Provide the [X, Y] coordinate of the cell's center where the given text is located.  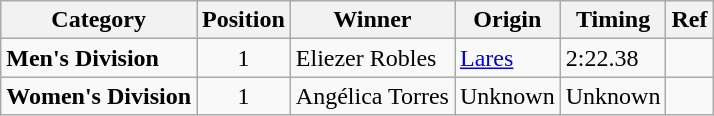
Position [244, 20]
Timing [613, 20]
Angélica Torres [372, 96]
Men's Division [99, 58]
Winner [372, 20]
Eliezer Robles [372, 58]
2:22.38 [613, 58]
Lares [507, 58]
Origin [507, 20]
Category [99, 20]
Ref [690, 20]
Women's Division [99, 96]
